Determine the (x, y) coordinate at the center of the cell enclosing the given text.  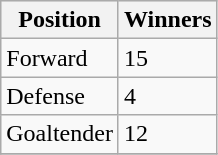
15 (168, 58)
12 (168, 134)
4 (168, 96)
Winners (168, 20)
Goaltender (60, 134)
Defense (60, 96)
Forward (60, 58)
Position (60, 20)
